Output the [x, y] coordinate of the center of the cell containing the given text.  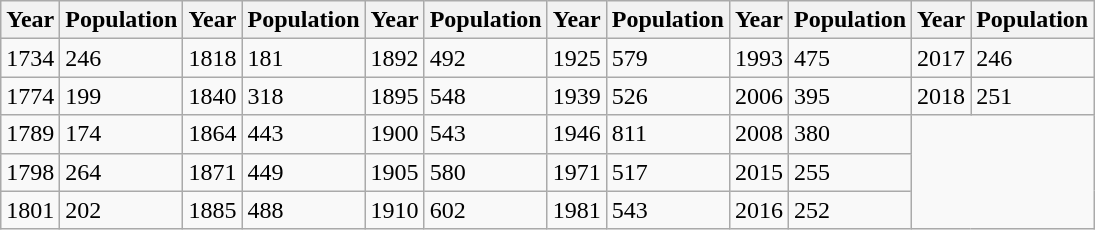
2018 [942, 96]
1910 [394, 210]
174 [122, 134]
1900 [394, 134]
1946 [576, 134]
517 [668, 172]
2016 [758, 210]
1818 [212, 58]
1864 [212, 134]
202 [122, 210]
1895 [394, 96]
1789 [30, 134]
1798 [30, 172]
251 [1032, 96]
2008 [758, 134]
1801 [30, 210]
1871 [212, 172]
380 [850, 134]
1840 [212, 96]
264 [122, 172]
579 [668, 58]
475 [850, 58]
252 [850, 210]
811 [668, 134]
1774 [30, 96]
255 [850, 172]
492 [486, 58]
1981 [576, 210]
488 [304, 210]
2017 [942, 58]
1939 [576, 96]
526 [668, 96]
1734 [30, 58]
1925 [576, 58]
1905 [394, 172]
580 [486, 172]
318 [304, 96]
449 [304, 172]
2015 [758, 172]
443 [304, 134]
395 [850, 96]
199 [122, 96]
548 [486, 96]
1885 [212, 210]
1892 [394, 58]
602 [486, 210]
1971 [576, 172]
2006 [758, 96]
181 [304, 58]
1993 [758, 58]
